Extract the (X, Y) coordinate from the center of the cell holding the provided text.  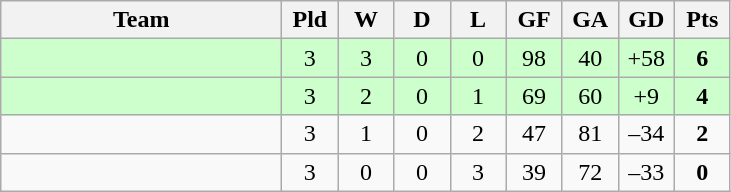
–34 (646, 134)
Team (142, 20)
Pld (310, 20)
–33 (646, 172)
39 (534, 172)
GD (646, 20)
6 (702, 58)
69 (534, 96)
40 (590, 58)
98 (534, 58)
L (478, 20)
D (422, 20)
47 (534, 134)
GF (534, 20)
4 (702, 96)
+58 (646, 58)
Pts (702, 20)
+9 (646, 96)
W (366, 20)
72 (590, 172)
81 (590, 134)
GA (590, 20)
60 (590, 96)
